Output the [X, Y] coordinate of the center of the cell containing the given text.  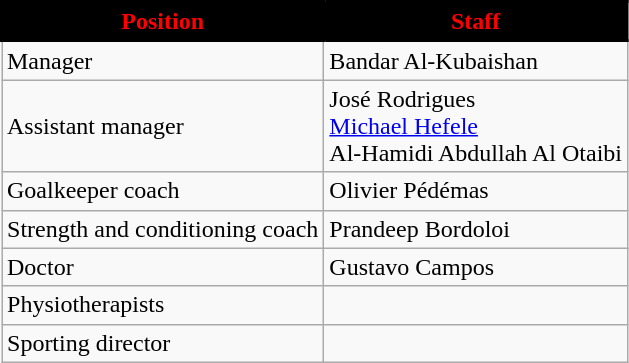
Assistant manager [163, 126]
Strength and conditioning coach [163, 229]
Physiotherapists [163, 305]
Manager [163, 60]
Bandar Al-Kubaishan [476, 60]
Goalkeeper coach [163, 191]
Doctor [163, 267]
Sporting director [163, 343]
Prandeep Bordoloi [476, 229]
Olivier Pédémas [476, 191]
José Rodrigues Michael Hefele Al-Hamidi Abdullah Al Otaibi [476, 126]
Staff [476, 22]
Gustavo Campos [476, 267]
Position [163, 22]
